Find where the given text appears and provide that cell's center as (x, y) coordinate. 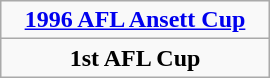
1996 AFL Ansett Cup (135, 20)
1st AFL Cup (135, 58)
